Provide the [X, Y] coordinate of the cell's center where the given text is located.  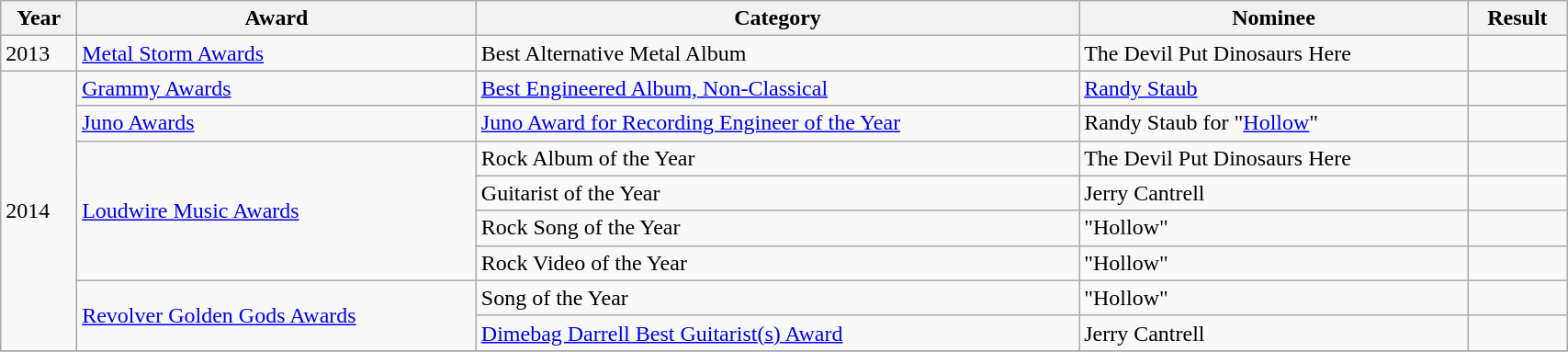
Metal Storm Awards [277, 53]
Category [777, 18]
Rock Album of the Year [777, 158]
Loudwire Music Awards [277, 210]
Rock Song of the Year [777, 228]
Juno Award for Recording Engineer of the Year [777, 123]
Result [1517, 18]
2014 [39, 210]
Nominee [1274, 18]
Juno Awards [277, 123]
Song of the Year [777, 298]
Randy Staub [1274, 88]
Grammy Awards [277, 88]
Revolver Golden Gods Awards [277, 315]
Guitarist of the Year [777, 193]
Best Alternative Metal Album [777, 53]
Best Engineered Album, Non-Classical [777, 88]
Rock Video of the Year [777, 263]
Randy Staub for "Hollow" [1274, 123]
Year [39, 18]
Award [277, 18]
2013 [39, 53]
Dimebag Darrell Best Guitarist(s) Award [777, 333]
